Return (X, Y) of the center of cell containing provided text 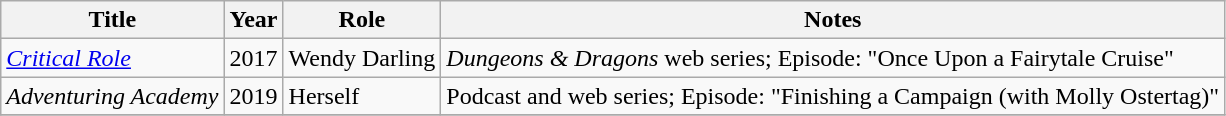
Adventuring Academy (112, 96)
2017 (254, 58)
Herself (362, 96)
Dungeons & Dragons web series; Episode: "Once Upon a Fairytale Cruise" (833, 58)
Wendy Darling (362, 58)
Role (362, 20)
Notes (833, 20)
Year (254, 20)
Podcast and web series; Episode: "Finishing a Campaign (with Molly Ostertag)" (833, 96)
Title (112, 20)
2019 (254, 96)
Critical Role (112, 58)
